Output the [X, Y] coordinate of the center of the cell containing the given text.  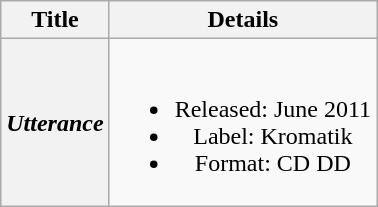
Released: June 2011Label: KromatikFormat: CD DD [242, 122]
Utterance [55, 122]
Title [55, 20]
Details [242, 20]
